Output the (X, Y) coordinate of the center of the cell containing the given text.  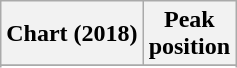
Peakposition (189, 34)
Chart (2018) (72, 34)
